Find where the given text appears and provide that cell's center as [X, Y] coordinate. 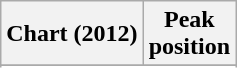
Peakposition [189, 34]
Chart (2012) [72, 34]
